Detect which cell encompasses the target text, then output its (x, y) center coordinate. 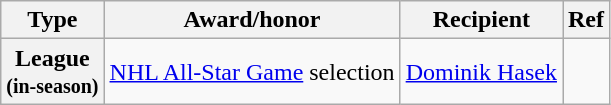
Dominik Hasek (481, 72)
Recipient (481, 20)
Type (52, 20)
Ref (586, 20)
Award/honor (252, 20)
NHL All-Star Game selection (252, 72)
League(in-season) (52, 72)
